Locate the cell with the specified text and output its [x, y] center coordinate. 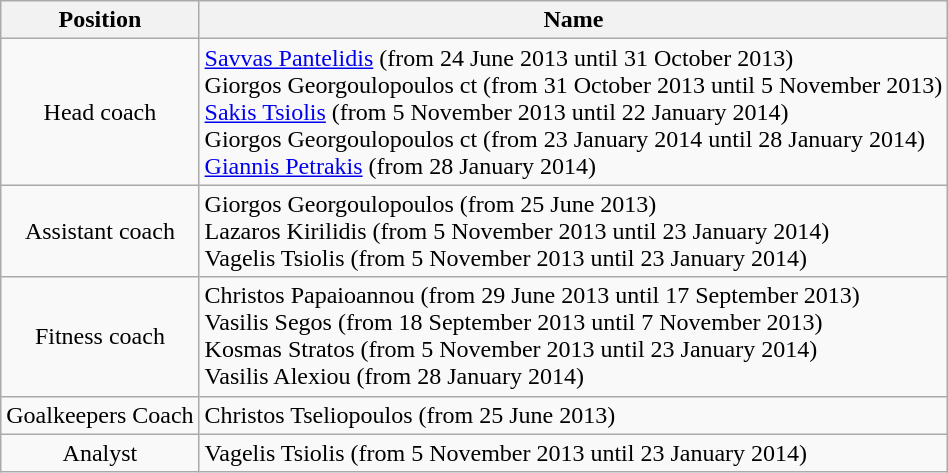
Position [100, 20]
Goalkeepers Coach [100, 415]
Vagelis Tsiolis (from 5 November 2013 until 23 January 2014) [574, 453]
Assistant coach [100, 231]
Analyst [100, 453]
Christos Tseliopoulos (from 25 June 2013) [574, 415]
Fitness coach [100, 336]
Head coach [100, 112]
Name [574, 20]
